Extract the [x, y] coordinate from the center of the cell holding the provided text.  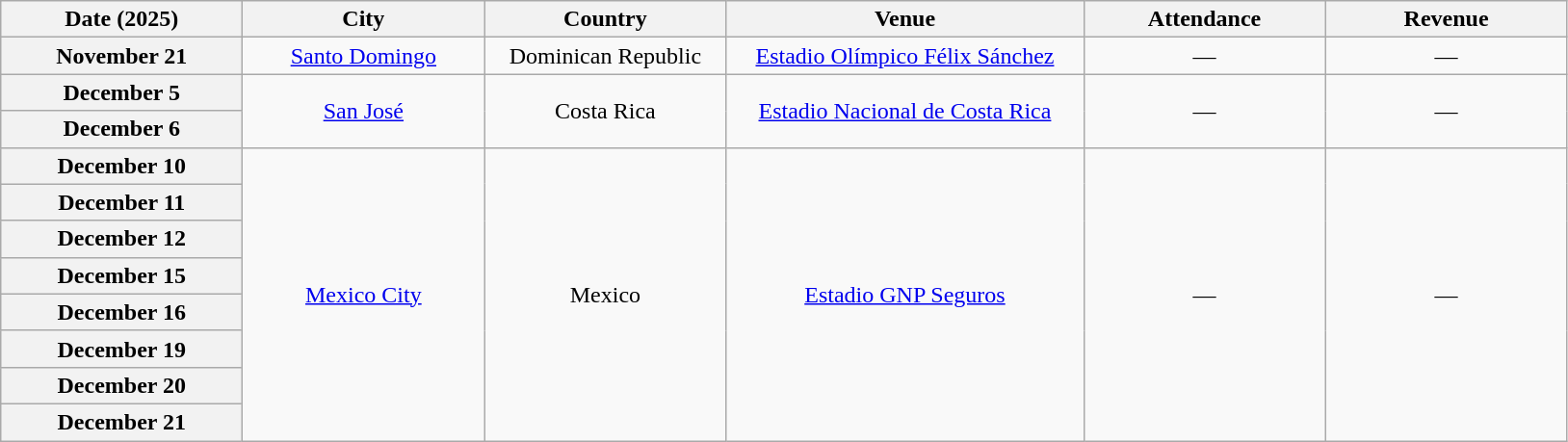
Dominican Republic [605, 56]
December 6 [121, 129]
December 12 [121, 239]
December 10 [121, 166]
December 21 [121, 422]
Date (2025) [121, 19]
December 15 [121, 275]
Mexico [605, 294]
Mexico City [364, 294]
December 5 [121, 92]
Santo Domingo [364, 56]
Estadio Nacional de Costa Rica [905, 111]
Revenue [1447, 19]
December 16 [121, 312]
Estadio Olímpico Félix Sánchez [905, 56]
City [364, 19]
Attendance [1204, 19]
San José [364, 111]
December 20 [121, 385]
Costa Rica [605, 111]
December 19 [121, 349]
Estadio GNP Seguros [905, 294]
November 21 [121, 56]
Country [605, 19]
December 11 [121, 202]
Venue [905, 19]
